From the cell containing the given text, extract its center point as [X, Y] coordinate. 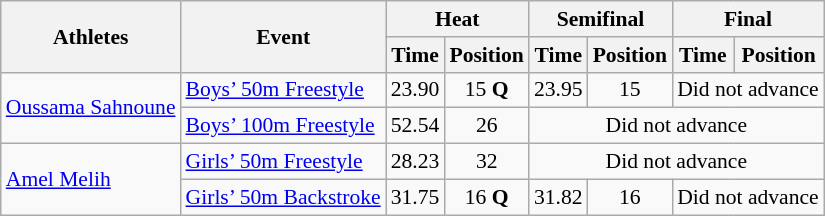
Oussama Sahnoune [91, 108]
31.82 [558, 197]
Boys’ 100m Freestyle [284, 126]
23.95 [558, 90]
32 [486, 162]
Boys’ 50m Freestyle [284, 90]
28.23 [416, 162]
Girls’ 50m Freestyle [284, 162]
Final [748, 19]
23.90 [416, 90]
Event [284, 36]
15 [630, 90]
Athletes [91, 36]
Semifinal [600, 19]
16 [630, 197]
26 [486, 126]
31.75 [416, 197]
52.54 [416, 126]
16 Q [486, 197]
15 Q [486, 90]
Amel Melih [91, 180]
Girls’ 50m Backstroke [284, 197]
Heat [458, 19]
